Identify which cell holds the provided text, then report its [X, Y] central coordinate. 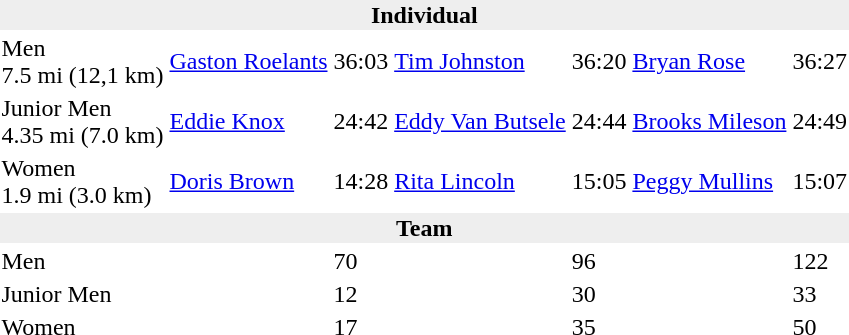
24:49 [820, 122]
36:20 [599, 62]
Rita Lincoln [480, 182]
70 [361, 261]
Peggy Mullins [710, 182]
36:03 [361, 62]
96 [599, 261]
Junior Men4.35 mi (7.0 km) [82, 122]
Bryan Rose [710, 62]
122 [820, 261]
Brooks Mileson [710, 122]
Eddie Knox [248, 122]
Doris Brown [248, 182]
15:05 [599, 182]
33 [820, 294]
Individual [424, 15]
14:28 [361, 182]
Tim Johnston [480, 62]
36:27 [820, 62]
Gaston Roelants [248, 62]
Men7.5 mi (12,1 km) [82, 62]
15:07 [820, 182]
24:42 [361, 122]
Team [424, 228]
Eddy Van Butsele [480, 122]
Junior Men [82, 294]
12 [361, 294]
30 [599, 294]
Men [82, 261]
Women1.9 mi (3.0 km) [82, 182]
24:44 [599, 122]
